Extract the [x, y] coordinate from the center of the cell holding the provided text.  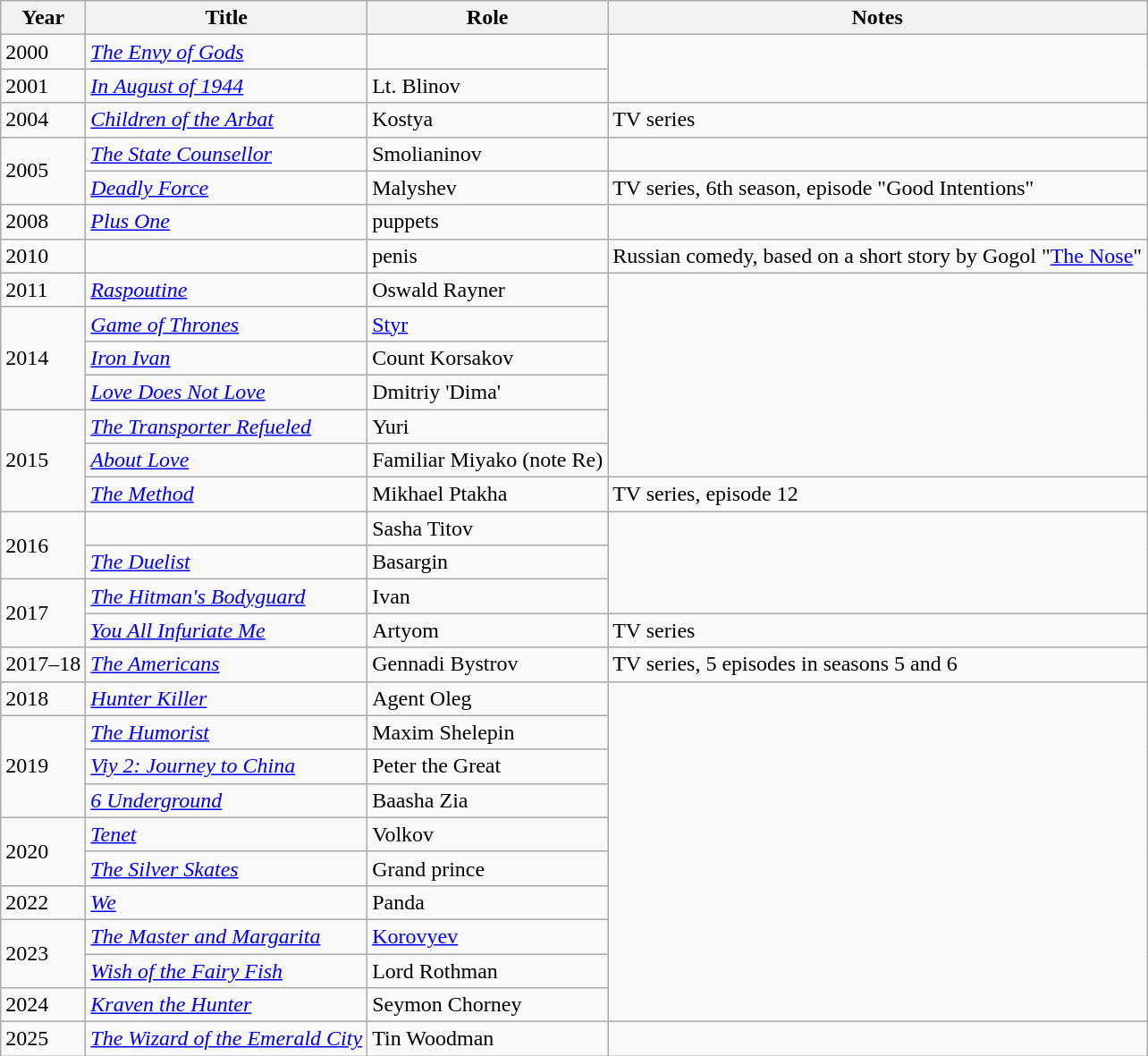
Malyshev [488, 188]
The Transporter Refueled [227, 427]
Love Does Not Love [227, 392]
The Master and Margarita [227, 936]
2025 [43, 1039]
Lt. Blinov [488, 86]
2010 [43, 256]
Mikhael Ptakha [488, 494]
Peter the Great [488, 766]
You All Infuriate Me [227, 630]
Ivan [488, 596]
Smolianinov [488, 154]
Hunter Killer [227, 698]
The Humorist [227, 732]
2017 [43, 613]
Wish of the Fairy Fish [227, 970]
Kraven the Hunter [227, 1005]
2005 [43, 171]
2024 [43, 1005]
Count Korsakov [488, 358]
Oswald Rayner [488, 290]
Styr [488, 324]
Tin Woodman [488, 1039]
The Method [227, 494]
In August of 1944 [227, 86]
2004 [43, 120]
2014 [43, 358]
Agent Oleg [488, 698]
Deadly Force [227, 188]
2023 [43, 953]
Maxim Shelepin [488, 732]
2017–18 [43, 664]
Volkov [488, 834]
2011 [43, 290]
2000 [43, 52]
Familiar Miyako (note Re) [488, 460]
TV series, episode 12 [878, 494]
TV series, 5 episodes in seasons 5 and 6 [878, 664]
TV series, 6th season, episode "Good Intentions" [878, 188]
puppets [488, 222]
Iron Ivan [227, 358]
Russian comedy, based on a short story by Gogol "The Nose" [878, 256]
Grand prince [488, 868]
Yuri [488, 427]
The Americans [227, 664]
The State Counsellor [227, 154]
2020 [43, 851]
2001 [43, 86]
We [227, 902]
Panda [488, 902]
2019 [43, 766]
Dmitriy 'Dima' [488, 392]
2018 [43, 698]
Title [227, 18]
2008 [43, 222]
Korovyev [488, 936]
Artyom [488, 630]
2015 [43, 460]
Children of the Arbat [227, 120]
Role [488, 18]
The Wizard of the Emerald City [227, 1039]
Sasha Titov [488, 528]
Kostya [488, 120]
Plus One [227, 222]
Baasha Zia [488, 800]
Year [43, 18]
The Duelist [227, 562]
Basargin [488, 562]
Raspoutine [227, 290]
The Envy of Gods [227, 52]
Viy 2: Journey to China [227, 766]
6 Underground [227, 800]
Lord Rothman [488, 970]
The Hitman's Bodyguard [227, 596]
Game of Thrones [227, 324]
The Silver Skates [227, 868]
Notes [878, 18]
penis [488, 256]
2022 [43, 902]
2016 [43, 545]
Tenet [227, 834]
Seymon Chorney [488, 1005]
Gennadi Bystrov [488, 664]
About Love [227, 460]
